Return the (X, Y) coordinate for the center point of the cell that contains the specified text.  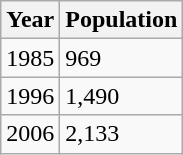
1996 (30, 96)
Year (30, 20)
Population (122, 20)
2006 (30, 134)
969 (122, 58)
2,133 (122, 134)
1985 (30, 58)
1,490 (122, 96)
